Locate the cell with the specified text and output its [X, Y] center coordinate. 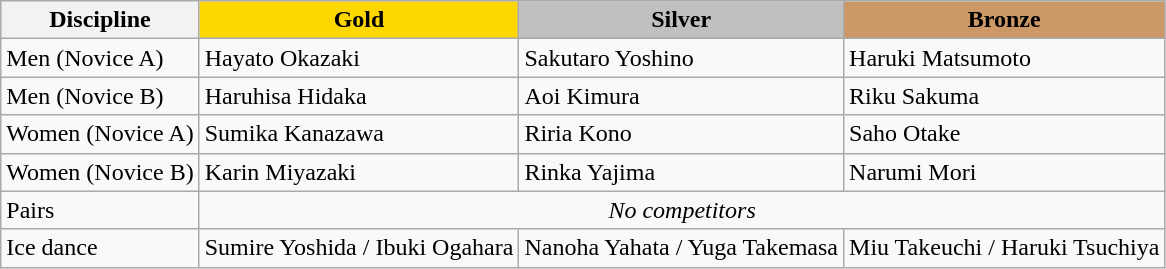
Riku Sakuma [1004, 96]
Women (Novice A) [100, 134]
Gold [359, 20]
Miu Takeuchi / Haruki Tsuchiya [1004, 248]
Saho Otake [1004, 134]
No competitors [682, 210]
Nanoha Yahata / Yuga Takemasa [682, 248]
Riria Kono [682, 134]
Haruki Matsumoto [1004, 58]
Sumire Yoshida / Ibuki Ogahara [359, 248]
Narumi Mori [1004, 172]
Karin Miyazaki [359, 172]
Sumika Kanazawa [359, 134]
Rinka Yajima [682, 172]
Pairs [100, 210]
Sakutaro Yoshino [682, 58]
Bronze [1004, 20]
Discipline [100, 20]
Men (Novice A) [100, 58]
Silver [682, 20]
Women (Novice B) [100, 172]
Haruhisa Hidaka [359, 96]
Men (Novice B) [100, 96]
Aoi Kimura [682, 96]
Hayato Okazaki [359, 58]
Ice dance [100, 248]
